Return the [x, y] coordinate for the center point of the cell that contains the specified text.  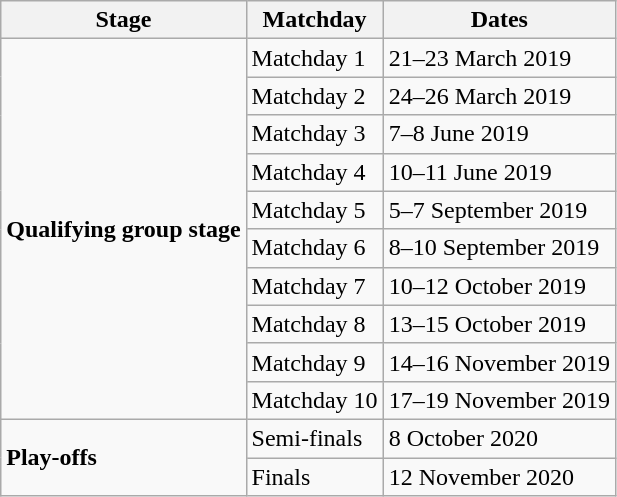
Matchday [314, 20]
Play-offs [124, 457]
Semi-finals [314, 438]
Matchday 5 [314, 210]
Matchday 2 [314, 96]
Matchday 9 [314, 362]
24–26 March 2019 [499, 96]
Finals [314, 477]
8–10 September 2019 [499, 248]
Matchday 7 [314, 286]
Matchday 6 [314, 248]
14–16 November 2019 [499, 362]
Matchday 10 [314, 400]
12 November 2020 [499, 477]
Qualifying group stage [124, 230]
21–23 March 2019 [499, 58]
17–19 November 2019 [499, 400]
Matchday 1 [314, 58]
7–8 June 2019 [499, 134]
Matchday 3 [314, 134]
13–15 October 2019 [499, 324]
Matchday 8 [314, 324]
8 October 2020 [499, 438]
Matchday 4 [314, 172]
5–7 September 2019 [499, 210]
Dates [499, 20]
10–11 June 2019 [499, 172]
10–12 October 2019 [499, 286]
Stage [124, 20]
